Provide the [x, y] coordinate of the cell's center where the given text is located.  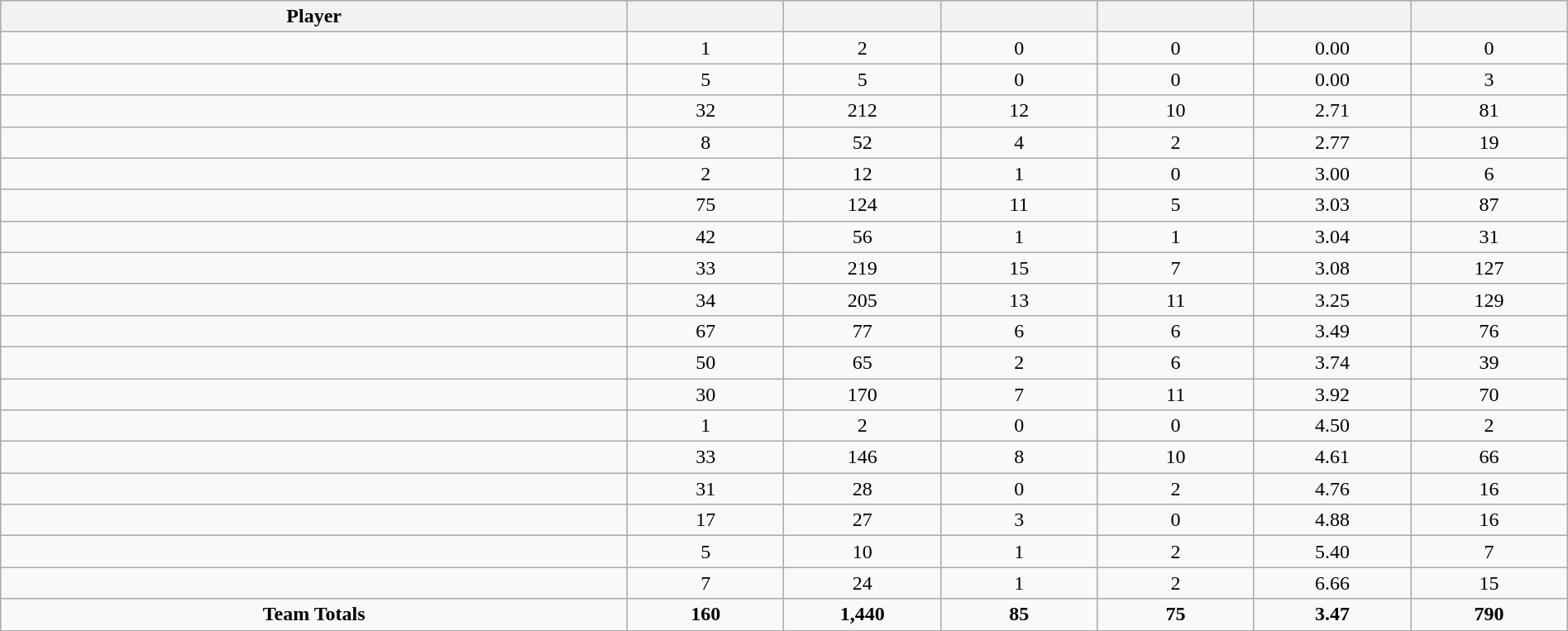
6.66 [1331, 583]
85 [1019, 614]
34 [706, 299]
3.49 [1331, 331]
17 [706, 520]
3.74 [1331, 362]
160 [706, 614]
5.40 [1331, 552]
790 [1489, 614]
3.25 [1331, 299]
127 [1489, 268]
2.77 [1331, 142]
65 [862, 362]
87 [1489, 205]
70 [1489, 394]
212 [862, 111]
129 [1489, 299]
52 [862, 142]
170 [862, 394]
66 [1489, 457]
81 [1489, 111]
3.92 [1331, 394]
124 [862, 205]
1,440 [862, 614]
27 [862, 520]
3.08 [1331, 268]
3.47 [1331, 614]
3.03 [1331, 205]
2.71 [1331, 111]
30 [706, 394]
4.76 [1331, 489]
3.00 [1331, 174]
3.04 [1331, 237]
67 [706, 331]
24 [862, 583]
28 [862, 489]
19 [1489, 142]
50 [706, 362]
42 [706, 237]
76 [1489, 331]
205 [862, 299]
219 [862, 268]
56 [862, 237]
77 [862, 331]
4 [1019, 142]
13 [1019, 299]
Team Totals [314, 614]
4.61 [1331, 457]
146 [862, 457]
4.88 [1331, 520]
32 [706, 111]
Player [314, 17]
4.50 [1331, 426]
39 [1489, 362]
